Pinpoint the cell where the given text exists, returning its [x, y] midpoint coordinate. 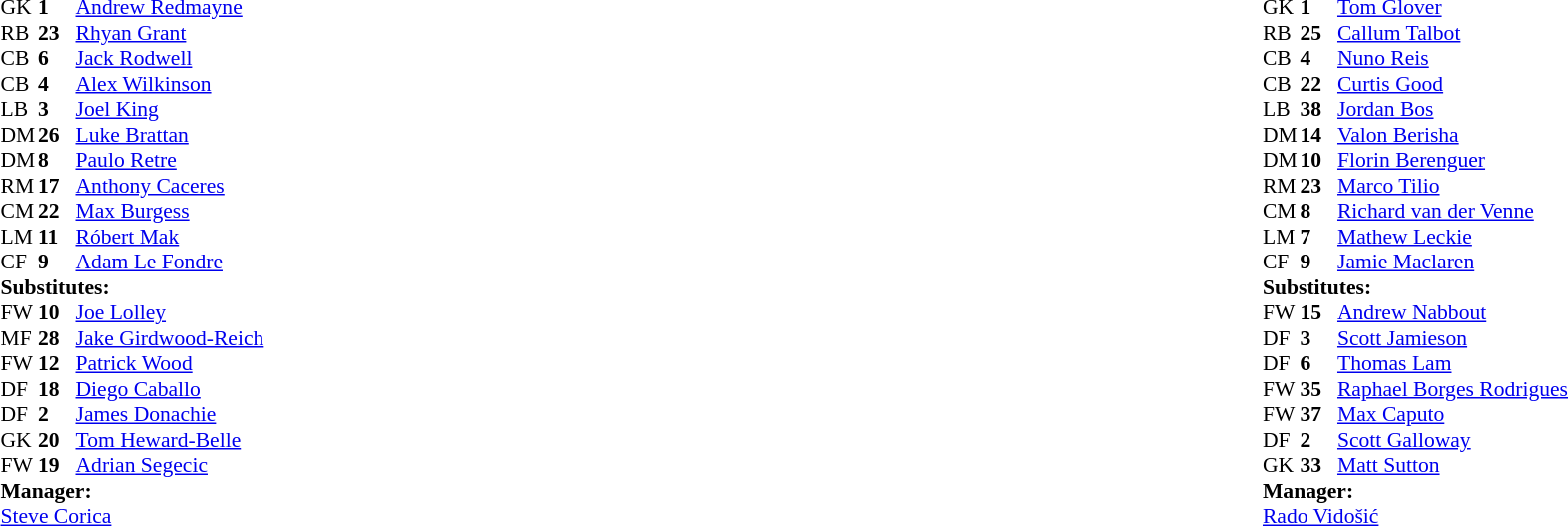
Nuno Reis [1453, 59]
Anthony Caceres [170, 186]
Patrick Wood [170, 364]
33 [1318, 466]
26 [57, 135]
Curtis Good [1453, 84]
Richard van der Venne [1453, 211]
Jack Rodwell [170, 59]
Paulo Retre [170, 161]
11 [57, 237]
Luke Brattan [170, 135]
Mathew Leckie [1453, 237]
Jake Girdwood-Reich [170, 338]
7 [1318, 237]
Scott Galloway [1453, 440]
20 [57, 440]
28 [57, 338]
25 [1318, 33]
Valon Berisha [1453, 135]
Thomas Lam [1453, 364]
Andrew Nabbout [1453, 312]
Rhyan Grant [170, 33]
Tom Heward-Belle [170, 440]
Matt Sutton [1453, 466]
Florin Berenguer [1453, 161]
Joe Lolley [170, 312]
Diego Caballo [170, 389]
James Donachie [170, 414]
38 [1318, 109]
Max Caputo [1453, 414]
Raphael Borges Rodrigues [1453, 389]
Adam Le Fondre [170, 263]
Jordan Bos [1453, 109]
Alex Wilkinson [170, 84]
Callum Talbot [1453, 33]
MF [19, 338]
Joel King [170, 109]
Jamie Maclaren [1453, 263]
19 [57, 466]
37 [1318, 414]
15 [1318, 312]
Scott Jamieson [1453, 338]
17 [57, 186]
Róbert Mak [170, 237]
Adrian Segecic [170, 466]
Max Burgess [170, 211]
12 [57, 364]
35 [1318, 389]
18 [57, 389]
14 [1318, 135]
Marco Tilio [1453, 186]
